Pinpoint the cell where the given text exists, returning its [x, y] midpoint coordinate. 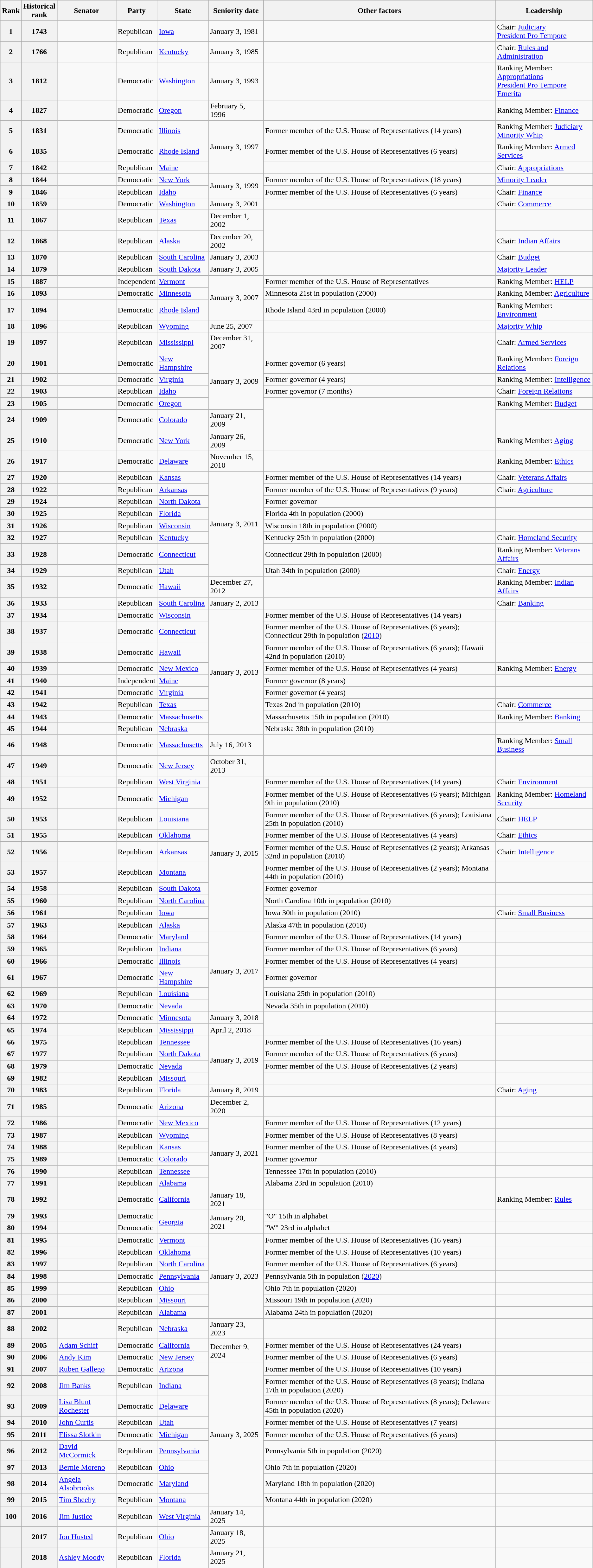
1958 [39, 889]
Texas 2nd in population (2010) [379, 704]
1969 [39, 994]
1975 [39, 1042]
1827 [39, 110]
42 [11, 692]
1956 [39, 852]
Rhode Island 43rd in population (2000) [379, 310]
Kentucky 25th in population (2000) [379, 538]
Ruben Gallego [86, 1369]
21 [11, 379]
Seniority date [236, 11]
2000 [39, 1300]
Ranking Member: Small Business [544, 745]
January 3, 1997 [236, 147]
60 [11, 961]
Andy Kim [86, 1357]
91 [11, 1369]
1996 [39, 1252]
1939 [39, 668]
1983 [39, 1090]
13 [11, 257]
22 [11, 391]
2012 [39, 1451]
Tennessee 17th in population (2010) [379, 1171]
1943 [39, 717]
1 [11, 31]
1977 [39, 1054]
Chair: Ethics [544, 835]
8 [11, 180]
57 [11, 925]
1835 [39, 151]
90 [11, 1357]
1925 [39, 514]
January 3, 1981 [236, 31]
2006 [39, 1357]
89 [11, 1345]
5 [11, 131]
2014 [39, 1484]
63 [11, 1006]
Alaska 47th in population (2010) [379, 925]
Angela Alsobrooks [86, 1484]
Historicalrank [39, 11]
58 [11, 937]
January 3, 2025 [236, 1434]
69 [11, 1078]
24 [11, 420]
1965 [39, 949]
1842 [39, 168]
Ranking Member: Veterans Affairs [544, 554]
1991 [39, 1183]
Chair: Environment [544, 782]
2011 [39, 1435]
2013 [39, 1467]
Chair: Veterans Affairs [544, 477]
1979 [39, 1066]
Former member of the U.S. House of Representatives (6 years); Connecticut 29th in population (2010) [379, 631]
72 [11, 1123]
1982 [39, 1078]
Ranking Member: Agriculture [544, 293]
1920 [39, 477]
Leadership [544, 11]
1922 [39, 490]
1998 [39, 1276]
1743 [39, 31]
9 [11, 192]
41 [11, 680]
2018 [39, 1557]
1766 [39, 52]
100 [11, 1516]
January 23, 2023 [236, 1328]
1953 [39, 819]
January 3, 2009 [236, 381]
1831 [39, 131]
1951 [39, 782]
2005 [39, 1345]
Louisiana 25th in population (2010) [379, 994]
26 [11, 461]
1902 [39, 379]
December 20, 2002 [236, 241]
96 [11, 1451]
Nevada 35th in population (2010) [379, 1006]
Elissa Slotkin [86, 1435]
Ranking Member: Armed Services [544, 151]
January 3, 1999 [236, 186]
Former member of the U.S. House of Representatives (18 years) [379, 180]
Other factors [379, 11]
2 [11, 52]
October 31, 2013 [236, 766]
January 14, 2025 [236, 1516]
Utah 34th in population (2000) [379, 570]
Chair: Aging [544, 1090]
1974 [39, 1030]
53 [11, 872]
Ranking Member: Intelligence [544, 379]
Adam Schiff [86, 1345]
Iowa 30th in population (2010) [379, 913]
1924 [39, 502]
94 [11, 1423]
77 [11, 1183]
April 2, 2018 [236, 1030]
Ashley Moody [86, 1557]
Former governor (8 years) [379, 680]
95 [11, 1435]
Former member of the U.S. House of Representatives (6 years); Hawaii 42nd in population (2010) [379, 652]
January 3, 2007 [236, 298]
Former member of the U.S. House of Representatives (6 years); Michigan 9th in population (2010) [379, 799]
1917 [39, 461]
1928 [39, 554]
12 [11, 241]
December 9, 2024 [236, 1351]
1879 [39, 269]
Massachusetts 15th in population (2010) [379, 717]
December 31, 2007 [236, 342]
January 3, 2003 [236, 257]
July 16, 2013 [236, 745]
38 [11, 631]
Chair: Banking [544, 603]
1955 [39, 835]
6 [11, 151]
1967 [39, 977]
1957 [39, 872]
27 [11, 477]
Jim Banks [86, 1385]
20 [11, 363]
Former member of the U.S. House of Representatives (2 years); Arkansas 32nd in population (2010) [379, 852]
Connecticut 29th in population (2000) [379, 554]
Former member of the U.S. House of Representatives [379, 281]
71 [11, 1107]
Former member of the U.S. House of Representatives (6 years); Louisiana 25th in population (2010) [379, 819]
10 [11, 204]
1948 [39, 745]
Former member of the U.S. House of Representatives (7 years) [379, 1423]
52 [11, 852]
86 [11, 1300]
Chair: Appropriations [544, 168]
1846 [39, 192]
67 [11, 1054]
1932 [39, 587]
January 3, 2011 [236, 524]
Ranking Member: HELP [544, 281]
62 [11, 994]
Majority Leader [544, 269]
46 [11, 745]
64 [11, 1018]
Bernie Moreno [86, 1467]
30 [11, 514]
48 [11, 782]
Chair: JudiciaryPresident Pro Tempore [544, 31]
Majority Whip [544, 326]
82 [11, 1252]
28 [11, 490]
66 [11, 1042]
January 18, 2025 [236, 1537]
Ranking Member: Finance [544, 110]
Chair: Homeland Security [544, 538]
Ranking Member: Banking [544, 717]
Former member of the U.S. House of Representatives (2 years); Montana 44th in population (2010) [379, 872]
1992 [39, 1200]
1942 [39, 704]
Ranking Member: Environment [544, 310]
1988 [39, 1147]
Ranking Member: Aging [544, 440]
1944 [39, 729]
1989 [39, 1159]
January 3, 1985 [236, 52]
54 [11, 889]
45 [11, 729]
1859 [39, 204]
1990 [39, 1171]
Chair: Intelligence [544, 852]
Ranking Member: Indian Affairs [544, 587]
1960 [39, 901]
Chair: Indian Affairs [544, 241]
Ranking Member: Energy [544, 668]
1905 [39, 403]
1970 [39, 1006]
1938 [39, 652]
1894 [39, 310]
1927 [39, 538]
January 18, 2021 [236, 1200]
Ranking Member: JudiciaryMinority Whip [544, 131]
December 2, 2020 [236, 1107]
1897 [39, 342]
Alabama 23rd in population (2010) [379, 1183]
1901 [39, 363]
1985 [39, 1107]
January 3, 2021 [236, 1153]
1995 [39, 1240]
Ranking Member: Ethics [544, 461]
15 [11, 281]
1933 [39, 603]
44 [11, 717]
70 [11, 1090]
Former member of the U.S. House of Representatives (9 years) [379, 490]
January 3, 2018 [236, 1018]
1926 [39, 526]
56 [11, 913]
Chair: Finance [544, 192]
65 [11, 1030]
Florida 4th in population (2000) [379, 514]
1963 [39, 925]
Former governor (6 years) [379, 363]
97 [11, 1467]
1867 [39, 220]
93 [11, 1406]
Jon Husted [86, 1537]
2009 [39, 1406]
Ranking Member: Homeland Security [544, 799]
1949 [39, 766]
Jim Justice [86, 1516]
January 26, 2009 [236, 440]
Chair: Budget [544, 257]
1903 [39, 391]
January 21, 2009 [236, 420]
35 [11, 587]
June 25, 2007 [236, 326]
January 3, 2017 [236, 971]
37 [11, 615]
80 [11, 1228]
January 3, 2019 [236, 1060]
1887 [39, 281]
Montana 44th in population (2020) [379, 1500]
25 [11, 440]
Chair: Agriculture [544, 490]
92 [11, 1385]
Chair: Rules and Administration [544, 52]
January 3, 2001 [236, 204]
Former member of the U.S. House of Representatives (8 years); Indiana 17th in population (2020) [379, 1385]
David McCormick [86, 1451]
2017 [39, 1537]
1893 [39, 293]
Former member of the U.S. House of Representatives (24 years) [379, 1345]
1909 [39, 420]
January 3, 2015 [236, 854]
76 [11, 1171]
75 [11, 1159]
Ranking Member: Budget [544, 403]
December 1, 2002 [236, 220]
1929 [39, 570]
Ranking Member: Foreign Relations [544, 363]
"O" 15th in alphabet [379, 1216]
January 3, 1993 [236, 81]
1934 [39, 615]
January 21, 2025 [236, 1557]
January 2, 2013 [236, 603]
November 15, 2010 [236, 461]
3 [11, 81]
43 [11, 704]
1987 [39, 1135]
Former member of the U.S. House of Representatives (2 years) [379, 1066]
11 [11, 220]
January 3, 2023 [236, 1276]
1940 [39, 680]
29 [11, 502]
1896 [39, 326]
84 [11, 1276]
2015 [39, 1500]
January 8, 2019 [236, 1090]
61 [11, 977]
1812 [39, 81]
34 [11, 570]
1870 [39, 257]
Former member of the U.S. House of Representatives (8 years); Delaware 45th in population (2020) [379, 1406]
81 [11, 1240]
2016 [39, 1516]
7 [11, 168]
Former governor (7 months) [379, 391]
33 [11, 554]
1937 [39, 631]
Party [137, 11]
78 [11, 1200]
68 [11, 1066]
2007 [39, 1369]
74 [11, 1147]
1964 [39, 937]
1993 [39, 1216]
49 [11, 799]
Lisa Blunt Rochester [86, 1406]
January 3, 2013 [236, 672]
2002 [39, 1328]
4 [11, 110]
17 [11, 310]
Former member of the U.S. House of Representatives (12 years) [379, 1123]
87 [11, 1312]
32 [11, 538]
19 [11, 342]
1961 [39, 913]
1994 [39, 1228]
Nebraska 38th in population (2010) [379, 729]
1972 [39, 1018]
Senator [86, 11]
Maryland 18th in population (2020) [379, 1484]
36 [11, 603]
55 [11, 901]
83 [11, 1264]
79 [11, 1216]
Missouri 19th in population (2020) [379, 1300]
40 [11, 668]
18 [11, 326]
1997 [39, 1264]
Ranking Member: AppropriationsPresident Pro Tempore Emerita [544, 81]
39 [11, 652]
Ranking Member: Rules [544, 1200]
Former member of the U.S. House of Representatives (8 years) [379, 1135]
99 [11, 1500]
North Carolina 10th in population (2010) [379, 901]
73 [11, 1135]
Minnesota 21st in population (2000) [379, 293]
"W" 23rd in alphabet [379, 1228]
51 [11, 835]
14 [11, 269]
Alabama 24th in population (2020) [379, 1312]
50 [11, 819]
88 [11, 1328]
Tim Sheehy [86, 1500]
Chair: HELP [544, 819]
2008 [39, 1385]
State [183, 11]
47 [11, 766]
Chair: Foreign Relations [544, 391]
31 [11, 526]
2010 [39, 1423]
1844 [39, 180]
1952 [39, 799]
1999 [39, 1288]
98 [11, 1484]
2001 [39, 1312]
Georgia [183, 1222]
Chair: Armed Services [544, 342]
1941 [39, 692]
23 [11, 403]
59 [11, 949]
85 [11, 1288]
1986 [39, 1123]
February 5, 1996 [236, 110]
John Curtis [86, 1423]
January 3, 2005 [236, 269]
1966 [39, 961]
January 20, 2021 [236, 1222]
Chair: Small Business [544, 913]
1868 [39, 241]
Chair: Energy [544, 570]
Rank [11, 11]
December 27, 2012 [236, 587]
Minority Leader [544, 180]
Wisconsin 18th in population (2000) [379, 526]
16 [11, 293]
1910 [39, 440]
